Find where the given text appears and provide that cell's center as (x, y) coordinate. 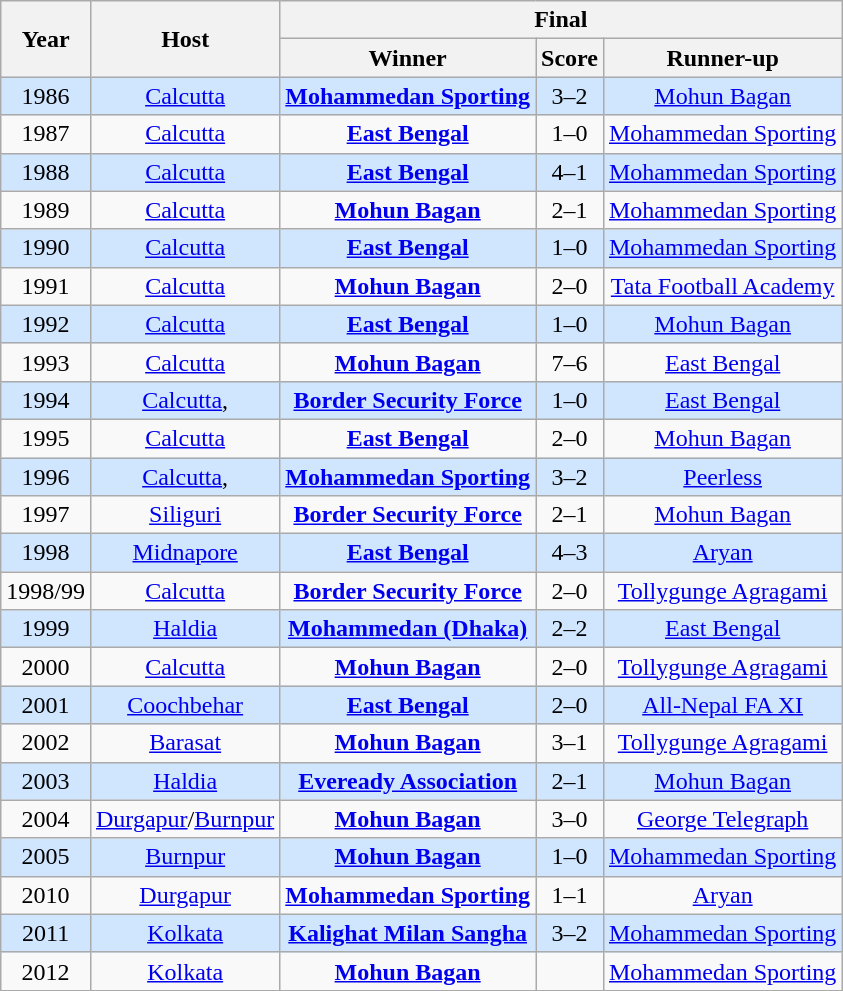
2005 (46, 857)
1995 (46, 438)
2002 (46, 743)
Host (184, 39)
1–1 (570, 895)
2010 (46, 895)
1999 (46, 629)
2004 (46, 819)
2–2 (570, 629)
1996 (46, 477)
Tata Football Academy (722, 286)
Midnapore (184, 553)
1997 (46, 515)
Durgapur (184, 895)
7–6 (570, 362)
Year (46, 39)
2001 (46, 705)
Final (561, 20)
1992 (46, 324)
3–0 (570, 819)
1994 (46, 400)
Durgapur/Burnpur (184, 819)
Kalighat Milan Sangha (408, 933)
1988 (46, 172)
George Telegraph (722, 819)
1991 (46, 286)
4–3 (570, 553)
Barasat (184, 743)
1998 (46, 553)
Winner (408, 58)
2000 (46, 667)
1990 (46, 248)
Mohammedan (Dhaka) (408, 629)
1989 (46, 210)
1986 (46, 96)
2012 (46, 971)
2003 (46, 781)
Eveready Association (408, 781)
Runner-up (722, 58)
Coochbehar (184, 705)
3–1 (570, 743)
1993 (46, 362)
Burnpur (184, 857)
Siliguri (184, 515)
Peerless (722, 477)
2011 (46, 933)
Score (570, 58)
4–1 (570, 172)
All-Nepal FA XI (722, 705)
1987 (46, 134)
1998/99 (46, 591)
